Extract the [x, y] coordinate from the center of the cell holding the provided text.  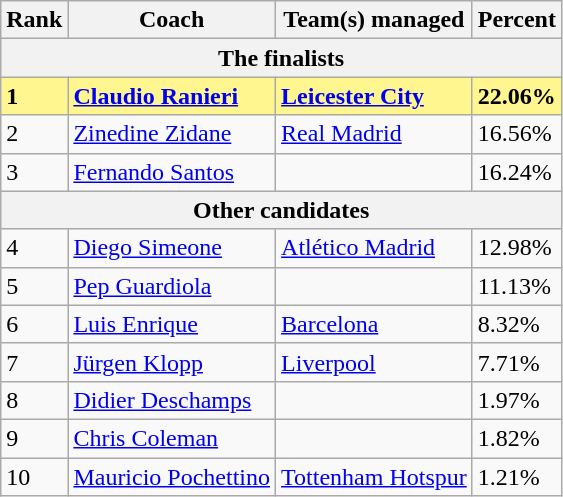
9 [34, 438]
12.98% [516, 248]
11.13% [516, 286]
Other candidates [282, 210]
Diego Simeone [172, 248]
Jürgen Klopp [172, 362]
Chris Coleman [172, 438]
Percent [516, 20]
Didier Deschamps [172, 400]
Claudio Ranieri [172, 96]
Real Madrid [374, 134]
The finalists [282, 58]
8.32% [516, 324]
4 [34, 248]
Tottenham Hotspur [374, 477]
Zinedine Zidane [172, 134]
Atlético Madrid [374, 248]
1.97% [516, 400]
16.24% [516, 172]
1 [34, 96]
Leicester City [374, 96]
7 [34, 362]
8 [34, 400]
10 [34, 477]
1.82% [516, 438]
1.21% [516, 477]
22.06% [516, 96]
16.56% [516, 134]
3 [34, 172]
Barcelona [374, 324]
Mauricio Pochettino [172, 477]
Fernando Santos [172, 172]
Team(s) managed [374, 20]
Rank [34, 20]
Luis Enrique [172, 324]
Pep Guardiola [172, 286]
2 [34, 134]
5 [34, 286]
Coach [172, 20]
7.71% [516, 362]
6 [34, 324]
Liverpool [374, 362]
